Provide the (X, Y) coordinate of the cell's center where the given text is located.  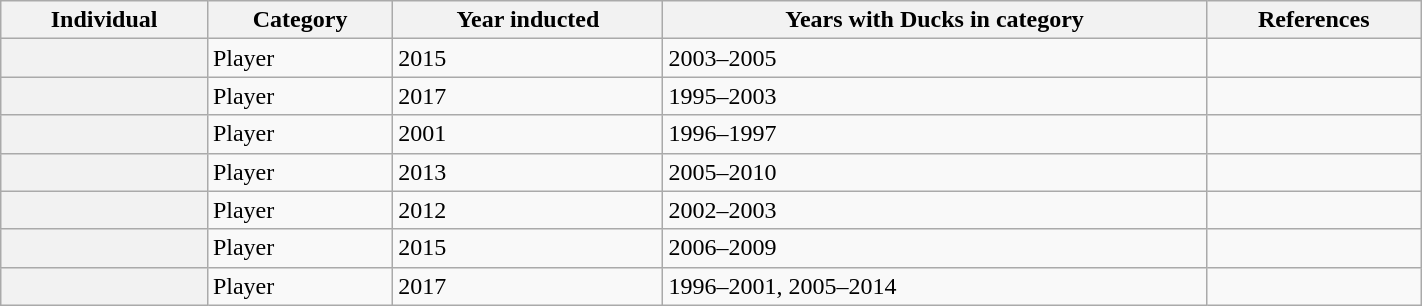
1996–2001, 2005–2014 (934, 286)
2005–2010 (934, 172)
Individual (104, 20)
1995–2003 (934, 96)
2003–2005 (934, 58)
2006–2009 (934, 248)
Category (300, 20)
1996–1997 (934, 134)
Years with Ducks in category (934, 20)
2013 (528, 172)
2001 (528, 134)
Year inducted (528, 20)
2012 (528, 210)
2002–2003 (934, 210)
References (1314, 20)
